Find where the given text appears and provide that cell's center as [x, y] coordinate. 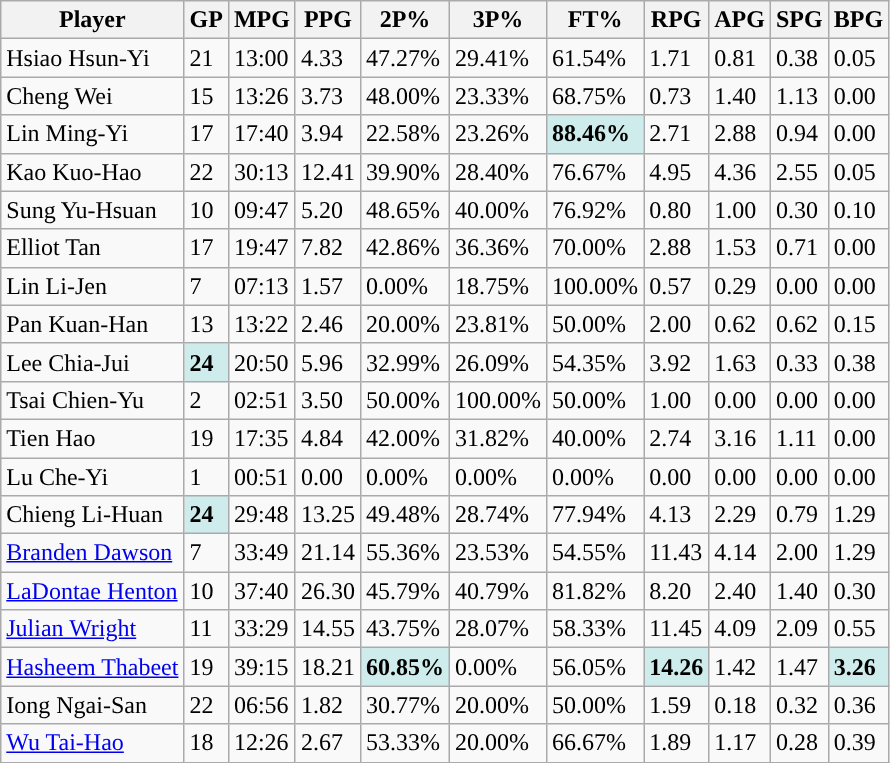
22.58% [404, 134]
MPG [262, 20]
14.26 [676, 667]
1.47 [799, 667]
4.09 [740, 629]
1 [206, 477]
PPG [328, 20]
37:40 [262, 591]
02:51 [262, 400]
61.54% [596, 58]
Wu Tai-Hao [92, 743]
3.50 [328, 400]
26.30 [328, 591]
20:50 [262, 362]
4.14 [740, 553]
66.67% [596, 743]
54.35% [596, 362]
88.46% [596, 134]
0.29 [740, 286]
11 [206, 629]
43.75% [404, 629]
4.95 [676, 172]
Sung Yu-Hsuan [92, 210]
29:48 [262, 515]
0.18 [740, 705]
15 [206, 96]
2.74 [676, 438]
1.42 [740, 667]
18.21 [328, 667]
Lin Ming-Yi [92, 134]
Branden Dawson [92, 553]
55.36% [404, 553]
45.79% [404, 591]
0.55 [858, 629]
Lin Li-Jen [92, 286]
1.13 [799, 96]
Elliot Tan [92, 248]
2.40 [740, 591]
2.55 [799, 172]
12:26 [262, 743]
Pan Kuan-Han [92, 324]
17:35 [262, 438]
26.09% [498, 362]
0.28 [799, 743]
70.00% [596, 248]
33:29 [262, 629]
76.67% [596, 172]
Tien Hao [92, 438]
30.77% [404, 705]
2.67 [328, 743]
BPG [858, 20]
1.63 [740, 362]
0.80 [676, 210]
4.13 [676, 515]
23.26% [498, 134]
8.20 [676, 591]
1.71 [676, 58]
1.17 [740, 743]
3P% [498, 20]
1.57 [328, 286]
Hasheem Thabeet [92, 667]
12.41 [328, 172]
7.82 [328, 248]
28.74% [498, 515]
11.43 [676, 553]
4.84 [328, 438]
19:47 [262, 248]
48.65% [404, 210]
Tsai Chien-Yu [92, 400]
32.99% [404, 362]
1.11 [799, 438]
56.05% [596, 667]
23.81% [498, 324]
28.40% [498, 172]
42.86% [404, 248]
06:56 [262, 705]
48.00% [404, 96]
14.55 [328, 629]
0.39 [858, 743]
3.26 [858, 667]
21.14 [328, 553]
0.10 [858, 210]
18.75% [498, 286]
13:26 [262, 96]
Iong Ngai-San [92, 705]
39:15 [262, 667]
29.41% [498, 58]
47.27% [404, 58]
49.48% [404, 515]
2.71 [676, 134]
5.96 [328, 362]
1.53 [740, 248]
13.25 [328, 515]
13:00 [262, 58]
58.33% [596, 629]
40.79% [498, 591]
0.81 [740, 58]
0.79 [799, 515]
0.73 [676, 96]
36.36% [498, 248]
0.32 [799, 705]
2.46 [328, 324]
Kao Kuo-Hao [92, 172]
2P% [404, 20]
SPG [799, 20]
11.45 [676, 629]
Lu Che-Yi [92, 477]
RPG [676, 20]
Chieng Li-Huan [92, 515]
39.90% [404, 172]
21 [206, 58]
Julian Wright [92, 629]
FT% [596, 20]
23.33% [498, 96]
0.94 [799, 134]
2 [206, 400]
31.82% [498, 438]
Lee Chia-Jui [92, 362]
5.20 [328, 210]
60.85% [404, 667]
3.92 [676, 362]
0.71 [799, 248]
07:13 [262, 286]
42.00% [404, 438]
4.33 [328, 58]
13:22 [262, 324]
00:51 [262, 477]
13 [206, 324]
23.53% [498, 553]
1.82 [328, 705]
2.29 [740, 515]
4.36 [740, 172]
68.75% [596, 96]
Player [92, 20]
0.36 [858, 705]
76.92% [596, 210]
Cheng Wei [92, 96]
53.33% [404, 743]
54.55% [596, 553]
3.73 [328, 96]
LaDontae Henton [92, 591]
33:49 [262, 553]
17:40 [262, 134]
81.82% [596, 591]
09:47 [262, 210]
30:13 [262, 172]
3.16 [740, 438]
GP [206, 20]
0.15 [858, 324]
Hsiao Hsun-Yi [92, 58]
1.59 [676, 705]
18 [206, 743]
28.07% [498, 629]
77.94% [596, 515]
3.94 [328, 134]
0.57 [676, 286]
APG [740, 20]
1.89 [676, 743]
2.09 [799, 629]
0.33 [799, 362]
